Return (x, y) of the center of cell containing provided text 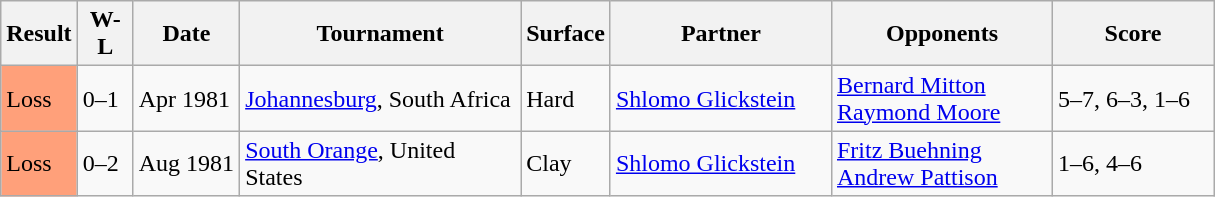
Bernard Mitton Raymond Moore (942, 98)
Date (186, 34)
Hard (566, 98)
5–7, 6–3, 1–6 (1134, 98)
South Orange, United States (380, 164)
0–2 (105, 164)
Clay (566, 164)
0–1 (105, 98)
Opponents (942, 34)
Surface (566, 34)
Aug 1981 (186, 164)
Fritz Buehning Andrew Pattison (942, 164)
W-L (105, 34)
Partner (720, 34)
Johannesburg, South Africa (380, 98)
Result (39, 34)
Apr 1981 (186, 98)
Tournament (380, 34)
Score (1134, 34)
1–6, 4–6 (1134, 164)
